Search for the cell housing the specified text and yield its [x, y] center coordinate. 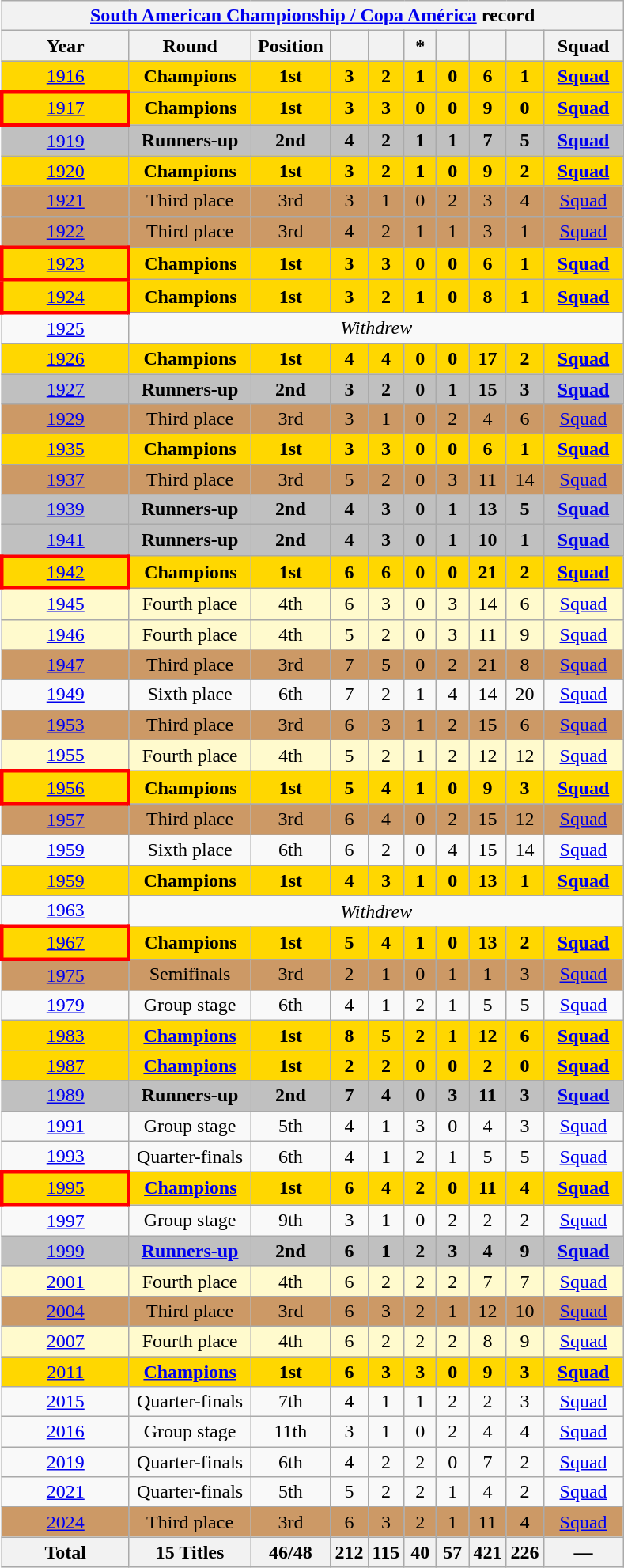
11th [291, 1432]
17 [487, 358]
1957 [65, 820]
2011 [65, 1371]
1925 [65, 328]
2004 [65, 1311]
1916 [65, 77]
2001 [65, 1281]
9th [291, 1221]
1941 [65, 540]
115 [386, 1552]
1997 [65, 1221]
South American Championship / Copa América record [312, 16]
Total [65, 1552]
1946 [65, 634]
2015 [65, 1402]
Position [291, 46]
1967 [65, 943]
1922 [65, 232]
1942 [65, 571]
1955 [65, 756]
40 [421, 1552]
1983 [65, 1036]
7th [291, 1402]
20 [525, 695]
1919 [65, 141]
1989 [65, 1096]
1991 [65, 1126]
15 Titles [190, 1552]
1987 [65, 1066]
1947 [65, 665]
1929 [65, 419]
1926 [65, 358]
1917 [65, 108]
2024 [65, 1522]
1953 [65, 725]
* [421, 46]
1927 [65, 388]
421 [487, 1552]
1956 [65, 788]
46/48 [291, 1552]
1923 [65, 264]
1949 [65, 695]
1999 [65, 1251]
1937 [65, 479]
1993 [65, 1157]
1921 [65, 201]
2021 [65, 1492]
Semifinals [190, 975]
226 [525, 1552]
57 [452, 1552]
2007 [65, 1341]
1975 [65, 975]
1963 [65, 911]
1939 [65, 509]
2019 [65, 1462]
1995 [65, 1188]
1920 [65, 171]
1979 [65, 1006]
Year [65, 46]
1945 [65, 604]
212 [350, 1552]
1935 [65, 449]
1924 [65, 296]
2016 [65, 1432]
— [584, 1552]
Round [190, 46]
